Return [X, Y] of the center of cell containing provided text 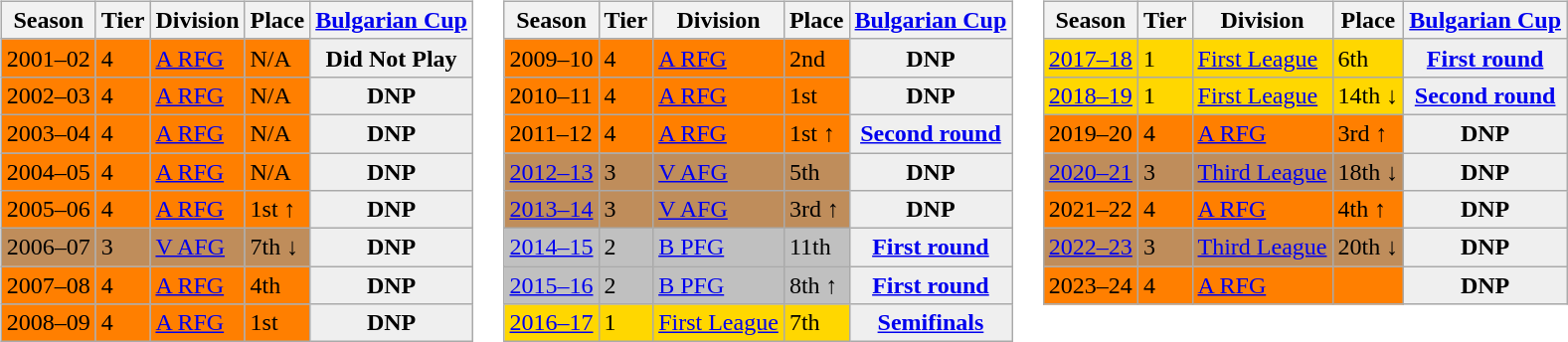
2005–06 [48, 210]
4th [277, 285]
2015–16 [551, 285]
7th [816, 323]
5th [816, 172]
2012–13 [551, 172]
2006–07 [48, 248]
2013–14 [551, 210]
2011–12 [551, 133]
2017–18 [1090, 58]
2010–11 [551, 95]
2008–09 [48, 323]
6th [1368, 58]
Did Not Play [392, 58]
11th [816, 248]
2001–02 [48, 58]
2nd [816, 58]
Semifinals [931, 323]
2002–03 [48, 95]
4th ↑ [1368, 210]
8th ↑ [816, 285]
2018–19 [1090, 95]
2020–21 [1090, 172]
7th ↓ [277, 248]
2014–15 [551, 248]
2003–04 [48, 133]
2023–24 [1090, 285]
2004–05 [48, 172]
2016–17 [551, 323]
2021–22 [1090, 210]
18th ↓ [1368, 172]
2009–10 [551, 58]
2022–23 [1090, 248]
14th ↓ [1368, 95]
20th ↓ [1368, 248]
2007–08 [48, 285]
2019–20 [1090, 133]
